Locate the cell with the specified text and output its (X, Y) center coordinate. 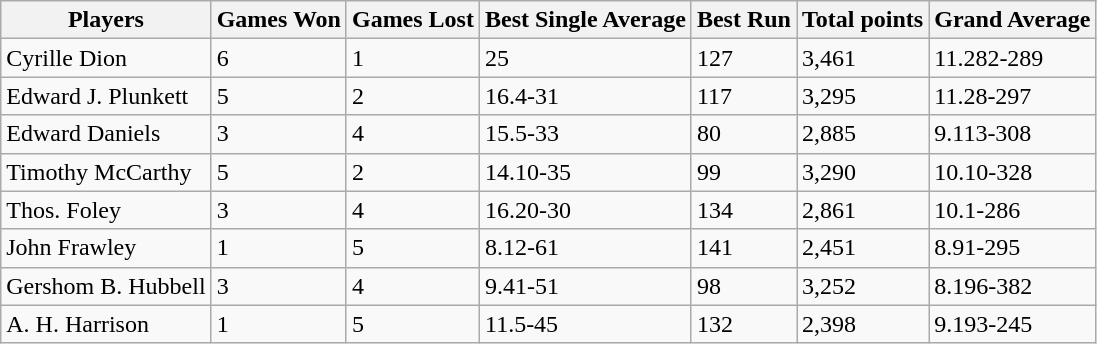
15.5-33 (585, 134)
Edward Daniels (106, 134)
6 (278, 58)
2,885 (862, 134)
3,290 (862, 172)
Players (106, 20)
2,861 (862, 210)
10.1-286 (1012, 210)
Thos. Foley (106, 210)
Grand Average (1012, 20)
2,398 (862, 324)
16.20-30 (585, 210)
16.4-31 (585, 96)
14.10-35 (585, 172)
11.282-289 (1012, 58)
A. H. Harrison (106, 324)
99 (744, 172)
John Frawley (106, 248)
9.193-245 (1012, 324)
9.113-308 (1012, 134)
8.12-61 (585, 248)
134 (744, 210)
127 (744, 58)
8.91-295 (1012, 248)
8.196-382 (1012, 286)
3,461 (862, 58)
10.10-328 (1012, 172)
Timothy McCarthy (106, 172)
Gershom B. Hubbell (106, 286)
2,451 (862, 248)
9.41-51 (585, 286)
Best Single Average (585, 20)
Best Run (744, 20)
Games Won (278, 20)
98 (744, 286)
Edward J. Plunkett (106, 96)
141 (744, 248)
3,252 (862, 286)
25 (585, 58)
Cyrille Dion (106, 58)
132 (744, 324)
3,295 (862, 96)
Games Lost (412, 20)
117 (744, 96)
Total points (862, 20)
80 (744, 134)
11.5-45 (585, 324)
11.28-297 (1012, 96)
